Find where the given text appears and provide that cell's center as [X, Y] coordinate. 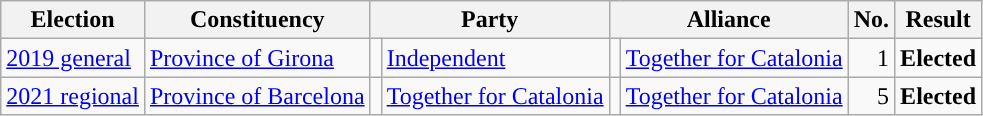
Result [938, 20]
1 [871, 58]
Election [73, 20]
2019 general [73, 58]
Province of Girona [257, 58]
No. [871, 20]
Party [490, 20]
Constituency [257, 20]
Province of Barcelona [257, 96]
2021 regional [73, 96]
Alliance [728, 20]
5 [871, 96]
Independent [495, 58]
